Locate the cell with the specified text and output its (x, y) center coordinate. 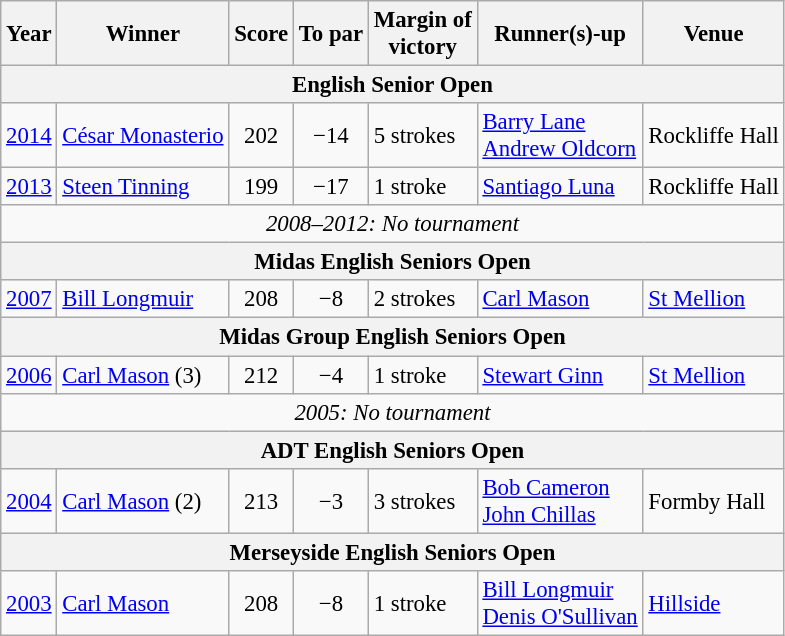
2004 (29, 500)
English Senior Open (392, 85)
202 (262, 136)
Carl Mason (3) (143, 375)
Year (29, 34)
Winner (143, 34)
Midas English Seniors Open (392, 262)
Bill Longmuir (143, 299)
3 strokes (422, 500)
To par (330, 34)
Bob Cameron John Chillas (560, 500)
5 strokes (422, 136)
Carl Mason (2) (143, 500)
213 (262, 500)
2014 (29, 136)
Hillside (714, 604)
−14 (330, 136)
2008–2012: No tournament (392, 224)
2006 (29, 375)
−4 (330, 375)
Santiago Luna (560, 187)
Stewart Ginn (560, 375)
2013 (29, 187)
2007 (29, 299)
César Monasterio (143, 136)
212 (262, 375)
2 strokes (422, 299)
−3 (330, 500)
−17 (330, 187)
Runner(s)-up (560, 34)
Merseyside English Seniors Open (392, 552)
Margin ofvictory (422, 34)
Midas Group English Seniors Open (392, 337)
199 (262, 187)
Formby Hall (714, 500)
Steen Tinning (143, 187)
Bill Longmuir Denis O'Sullivan (560, 604)
2003 (29, 604)
Venue (714, 34)
2005: No tournament (392, 412)
Barry Lane Andrew Oldcorn (560, 136)
ADT English Seniors Open (392, 450)
Score (262, 34)
